Determine the [X, Y] coordinate at the center of the cell enclosing the given text.  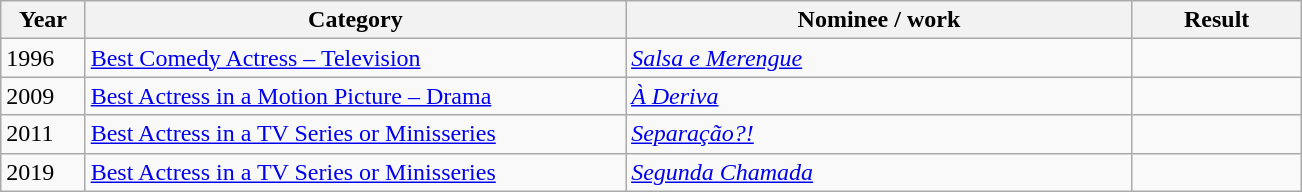
Year [43, 20]
Salsa e Merengue [880, 58]
2019 [43, 172]
Nominee / work [880, 20]
Separação?! [880, 134]
1996 [43, 58]
Segunda Chamada [880, 172]
Category [355, 20]
2009 [43, 96]
2011 [43, 134]
Result [1216, 20]
À Deriva [880, 96]
Best Comedy Actress – Television [355, 58]
Best Actress in a Motion Picture – Drama [355, 96]
